Search for the cell housing the specified text and yield its [x, y] center coordinate. 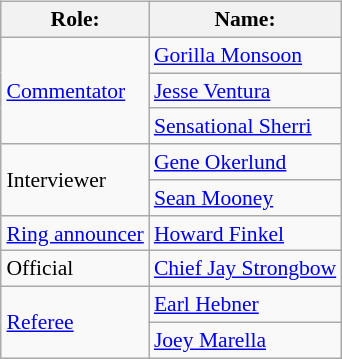
Gene Okerlund [245, 162]
Name: [245, 20]
Ring announcer [74, 233]
Howard Finkel [245, 233]
Chief Jay Strongbow [245, 269]
Sensational Sherri [245, 126]
Sean Mooney [245, 198]
Jesse Ventura [245, 91]
Earl Hebner [245, 305]
Referee [74, 322]
Commentator [74, 90]
Interviewer [74, 180]
Gorilla Monsoon [245, 55]
Role: [74, 20]
Joey Marella [245, 340]
Official [74, 269]
